Return (x, y) of the center of cell containing provided text 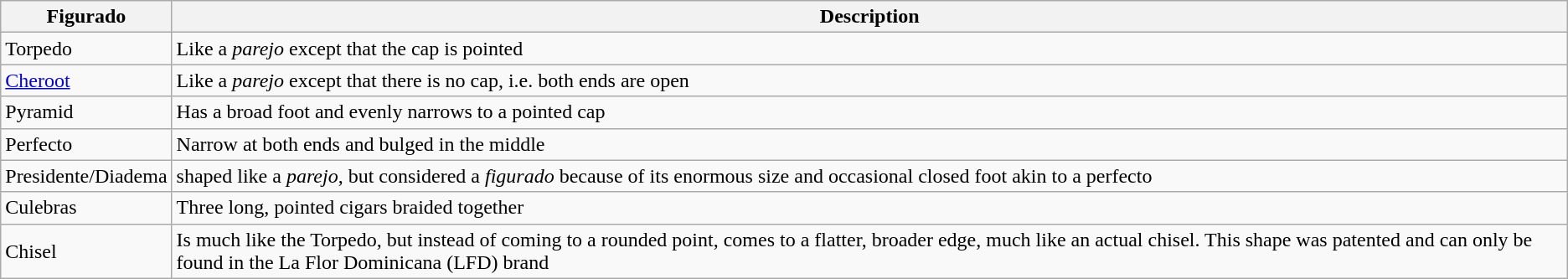
Chisel (86, 251)
Cheroot (86, 80)
shaped like a parejo, but considered a figurado because of its enormous size and occasional closed foot akin to a perfecto (869, 176)
Has a broad foot and evenly narrows to a pointed cap (869, 112)
Narrow at both ends and bulged in the middle (869, 144)
Three long, pointed cigars braided together (869, 208)
Presidente/Diadema (86, 176)
Description (869, 17)
Culebras (86, 208)
Perfecto (86, 144)
Pyramid (86, 112)
Like a parejo except that the cap is pointed (869, 49)
Figurado (86, 17)
Like a parejo except that there is no cap, i.e. both ends are open (869, 80)
Torpedo (86, 49)
